Determine the (X, Y) coordinate at the center of the cell enclosing the given text.  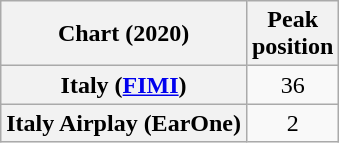
2 (292, 123)
Italy Airplay (EarOne) (124, 123)
Italy (FIMI) (124, 85)
Chart (2020) (124, 34)
36 (292, 85)
Peakposition (292, 34)
